Detect which cell encompasses the target text, then output its (x, y) center coordinate. 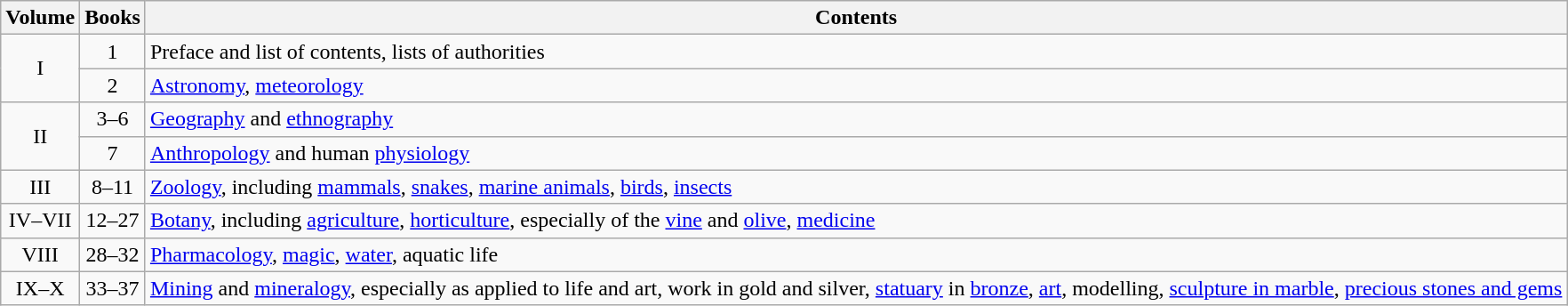
Pharmacology, magic, water, aquatic life (856, 254)
8–11 (113, 187)
Geography and ethnography (856, 119)
Anthropology and human physiology (856, 153)
Volume (41, 18)
33–37 (113, 288)
7 (113, 153)
12–27 (113, 221)
1 (113, 52)
Preface and list of contents, lists of authorities (856, 52)
IV–VII (41, 221)
II (41, 136)
IX–X (41, 288)
Contents (856, 18)
Botany, including agriculture, horticulture, especially of the vine and olive, medicine (856, 221)
Zoology, including mammals, snakes, marine animals, birds, insects (856, 187)
3–6 (113, 119)
III (41, 187)
I (41, 68)
VIII (41, 254)
28–32 (113, 254)
2 (113, 85)
Astronomy, meteorology (856, 85)
Books (113, 18)
